Locate the cell with the specified text and output its (x, y) center coordinate. 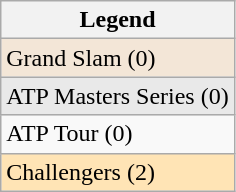
Challengers (2) (118, 172)
ATP Tour (0) (118, 134)
Legend (118, 20)
Grand Slam (0) (118, 58)
ATP Masters Series (0) (118, 96)
